Detect which cell encompasses the target text, then output its (x, y) center coordinate. 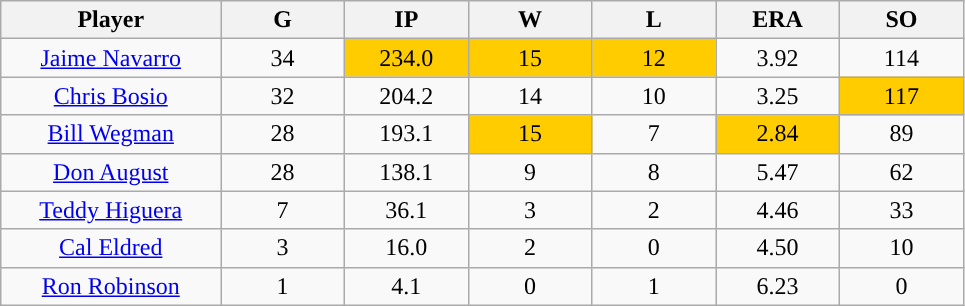
138.1 (406, 172)
234.0 (406, 58)
3.92 (778, 58)
W (530, 20)
Player (111, 20)
33 (901, 210)
114 (901, 58)
204.2 (406, 96)
2.84 (778, 134)
G (283, 20)
117 (901, 96)
193.1 (406, 134)
Don August (111, 172)
SO (901, 20)
5.47 (778, 172)
3.25 (778, 96)
Chris Bosio (111, 96)
IP (406, 20)
12 (654, 58)
34 (283, 58)
Cal Eldred (111, 248)
Jaime Navarro (111, 58)
9 (530, 172)
4.46 (778, 210)
14 (530, 96)
Bill Wegman (111, 134)
62 (901, 172)
32 (283, 96)
8 (654, 172)
36.1 (406, 210)
89 (901, 134)
6.23 (778, 286)
L (654, 20)
4.50 (778, 248)
Ron Robinson (111, 286)
Teddy Higuera (111, 210)
ERA (778, 20)
4.1 (406, 286)
16.0 (406, 248)
